Search for the cell housing the specified text and yield its [x, y] center coordinate. 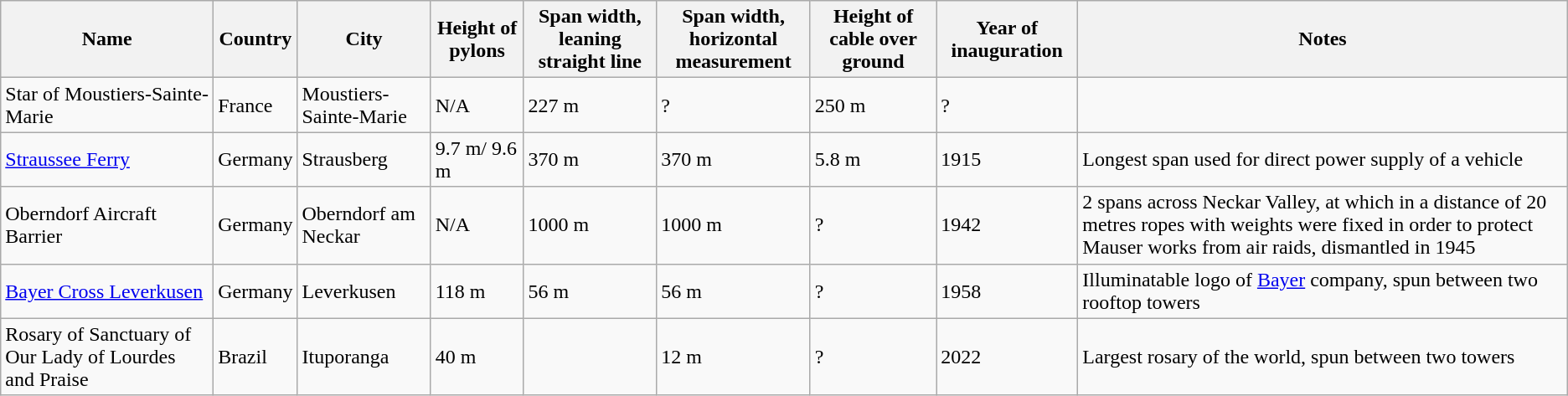
Oberndorf am Neckar [364, 225]
Leverkusen [364, 291]
Brazil [255, 357]
Span width, horizontal measurement [734, 39]
1958 [1007, 291]
12 m [734, 357]
Notes [1323, 39]
Ituporanga [364, 357]
Name [107, 39]
227 m [590, 105]
Height of pylons [477, 39]
9.7 m/ 9.6 m [477, 159]
1915 [1007, 159]
Illuminatable logo of Bayer company, spun between two rooftop towers [1323, 291]
Straussee Ferry [107, 159]
Bayer Cross Leverkusen [107, 291]
Country [255, 39]
2022 [1007, 357]
Largest rosary of the world, spun between two towers [1323, 357]
40 m [477, 357]
1942 [1007, 225]
Longest span used for direct power supply of a vehicle [1323, 159]
Year of inauguration [1007, 39]
Height of cable over ground [873, 39]
5.8 m [873, 159]
250 m [873, 105]
Star of Moustiers-Sainte-Marie [107, 105]
118 m [477, 291]
Strausberg [364, 159]
Moustiers-Sainte-Marie [364, 105]
Rosary of Sanctuary of Our Lady of Lourdes and Praise [107, 357]
France [255, 105]
City [364, 39]
Oberndorf Aircraft Barrier [107, 225]
Span width, leaning straight line [590, 39]
